Return the [x, y] coordinate for the center point of the cell that contains the specified text.  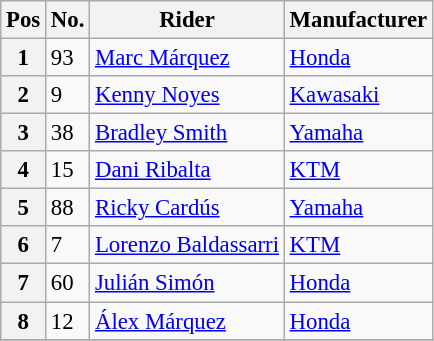
Ricky Cardús [188, 208]
15 [68, 170]
8 [24, 321]
9 [68, 95]
93 [68, 58]
Álex Márquez [188, 321]
Dani Ribalta [188, 170]
Lorenzo Baldassarri [188, 245]
No. [68, 20]
Kawasaki [358, 95]
88 [68, 208]
60 [68, 283]
Rider [188, 20]
Kenny Noyes [188, 95]
4 [24, 170]
38 [68, 133]
3 [24, 133]
5 [24, 208]
2 [24, 95]
Pos [24, 20]
6 [24, 245]
Manufacturer [358, 20]
Marc Márquez [188, 58]
Bradley Smith [188, 133]
12 [68, 321]
Julián Simón [188, 283]
1 [24, 58]
